Locate the cell with the specified text and output its [x, y] center coordinate. 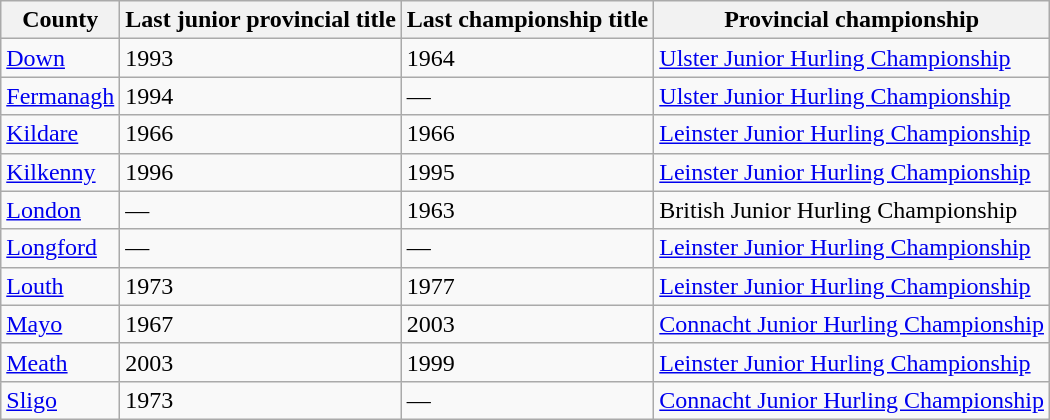
Provincial championship [852, 20]
Fermanagh [60, 96]
Down [60, 58]
Sligo [60, 400]
Mayo [60, 324]
1994 [261, 96]
1964 [527, 58]
County [60, 20]
1996 [261, 172]
1967 [261, 324]
London [60, 210]
1977 [527, 286]
Louth [60, 286]
1995 [527, 172]
Last junior provincial title [261, 20]
British Junior Hurling Championship [852, 210]
Longford [60, 248]
1963 [527, 210]
Kildare [60, 134]
Kilkenny [60, 172]
1999 [527, 362]
1993 [261, 58]
Last championship title [527, 20]
Meath [60, 362]
